For the text-containing cell, return its midpoint in (x, y) coordinate format. 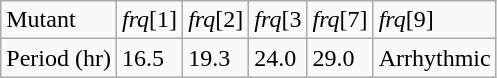
24.0 (278, 58)
frq[2] (216, 20)
Period (hr) (59, 58)
frq[7] (340, 20)
frq[1] (149, 20)
frq[3 (278, 20)
16.5 (149, 58)
Arrhythmic (434, 58)
frq[9] (434, 20)
Mutant (59, 20)
29.0 (340, 58)
19.3 (216, 58)
